Identify which cell holds the provided text, then report its [x, y] central coordinate. 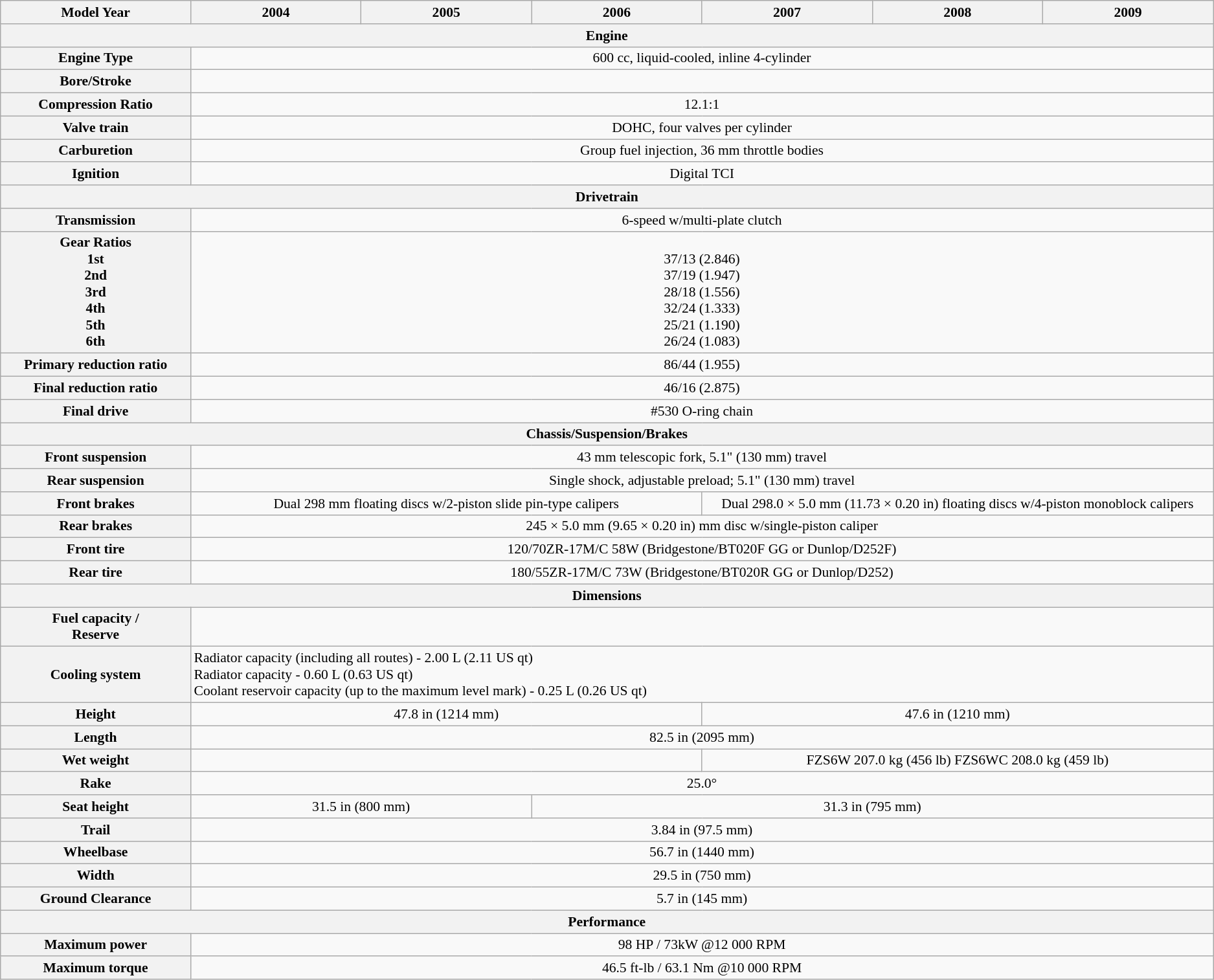
DOHC, four valves per cylinder [702, 128]
Fuel capacity /Reserve [96, 627]
Wet weight [96, 761]
Rear brakes [96, 526]
86/44 (1.955) [702, 365]
Group fuel injection, 36 mm throttle bodies [702, 151]
Rear suspension [96, 480]
2004 [276, 12]
Final reduction ratio [96, 388]
600 cc, liquid-cooled, inline 4-cylinder [702, 58]
Front suspension [96, 458]
Final drive [96, 411]
47.8 in (1214 mm) [446, 715]
Front brakes [96, 504]
Height [96, 715]
Primary reduction ratio [96, 365]
Dimensions [607, 596]
12.1:1 [702, 105]
Chassis/Suspension/Brakes [607, 434]
Single shock, adjustable preload; 5.1" (130 mm) travel [702, 480]
Bore/Stroke [96, 82]
2009 [1128, 12]
Drivetrain [607, 197]
Compression Ratio [96, 105]
Wheelbase [96, 852]
Carburetion [96, 151]
Seat height [96, 807]
37/13 (2.846)37/19 (1.947)28/18 (1.556)32/24 (1.333)25/21 (1.190)26/24 (1.083) [702, 293]
98 HP / 73kW @12 000 RPM [702, 945]
Engine Type [96, 58]
46.5 ft-lb / 63.1 Nm @10 000 RPM [702, 968]
Maximum torque [96, 968]
Transmission [96, 220]
3.84 in (97.5 mm) [702, 830]
#530 O-ring chain [702, 411]
2006 [616, 12]
2008 [957, 12]
56.7 in (1440 mm) [702, 852]
2005 [447, 12]
2007 [787, 12]
25.0° [702, 784]
Front tire [96, 550]
Performance [607, 922]
46/16 (2.875) [702, 388]
180/55ZR-17M/C 73W (Bridgestone/BT020R GG or Dunlop/D252) [702, 573]
Gear Ratios1st2nd3rd4th5th6th [96, 293]
Engine [607, 36]
Dual 298 mm floating discs w/2-piston slide pin-type calipers [446, 504]
47.6 in (1210 mm) [958, 715]
Dual 298.0 × 5.0 mm (11.73 × 0.20 in) floating discs w/4-piston monoblock calipers [958, 504]
29.5 in (750 mm) [702, 876]
Ignition [96, 174]
Maximum power [96, 945]
Width [96, 876]
Rear tire [96, 573]
31.3 in (795 mm) [873, 807]
120/70ZR-17M/C 58W (Bridgestone/BT020F GG or Dunlop/D252F) [702, 550]
Ground Clearance [96, 899]
5.7 in (145 mm) [702, 899]
Digital TCI [702, 174]
245 × 5.0 mm (9.65 × 0.20 in) mm disc w/single-piston caliper [702, 526]
Length [96, 737]
Valve train [96, 128]
43 mm telescopic fork, 5.1" (130 mm) travel [702, 458]
Cooling system [96, 674]
Trail [96, 830]
Model Year [96, 12]
FZS6W 207.0 kg (456 lb) FZS6WC 208.0 kg (459 lb) [958, 761]
Rake [96, 784]
31.5 in (800 mm) [361, 807]
6-speed w/multi-plate clutch [702, 220]
82.5 in (2095 mm) [702, 737]
